Return (X, Y) of the center of cell containing provided text 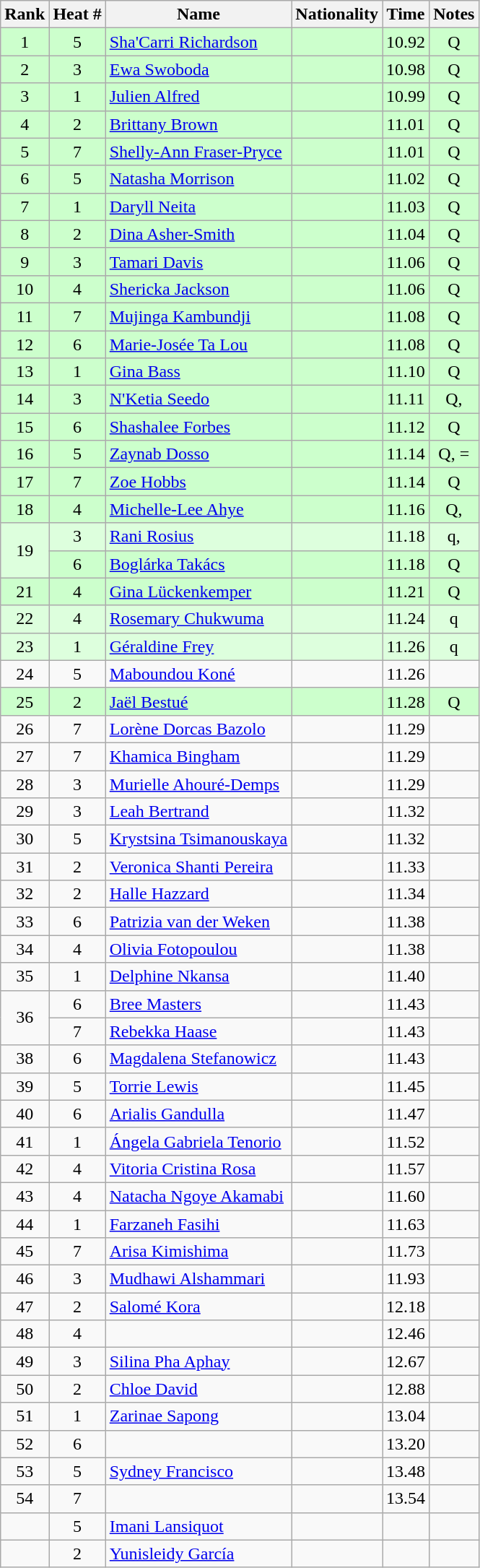
Veronica Shanti Pereira (198, 867)
q, (454, 537)
13.20 (406, 1444)
Heat # (77, 14)
Sydney Francisco (198, 1471)
11.34 (406, 894)
12 (25, 345)
51 (25, 1416)
Mujinga Kambundji (198, 316)
Farzaneh Fasihi (198, 1224)
Arisa Kimishima (198, 1252)
32 (25, 894)
Shericka Jackson (198, 289)
Arialis Gandulla (198, 1114)
Silina Pha Aphay (198, 1361)
Rebekka Haase (198, 1031)
11.03 (406, 207)
Olivia Fotopoulou (198, 949)
27 (25, 756)
15 (25, 427)
Natasha Morrison (198, 179)
Boglárka Takács (198, 564)
25 (25, 701)
Time (406, 14)
24 (25, 674)
Mudhawi Alshammari (198, 1279)
Brittany Brown (198, 124)
Maboundou Koné (198, 674)
11.40 (406, 976)
19 (25, 550)
Notes (454, 14)
Jaël Bestué (198, 701)
11.93 (406, 1279)
Magdalena Stefanowicz (198, 1059)
Dina Asher-Smith (198, 234)
9 (25, 261)
11.28 (406, 701)
Sha'Carri Richardson (198, 42)
Name (198, 14)
45 (25, 1252)
10 (25, 289)
N'Ketia Seedo (198, 399)
Michelle-Lee Ahye (198, 509)
Krystsina Tsimanouskaya (198, 839)
11.04 (406, 234)
11.11 (406, 399)
52 (25, 1444)
Géraldine Frey (198, 646)
26 (25, 729)
11.10 (406, 372)
47 (25, 1307)
46 (25, 1279)
38 (25, 1059)
11.63 (406, 1224)
Bree Masters (198, 1004)
40 (25, 1114)
44 (25, 1224)
16 (25, 454)
11 (25, 316)
23 (25, 646)
Murielle Ahouré-Demps (198, 784)
11.60 (406, 1196)
Ewa Swoboda (198, 69)
21 (25, 592)
18 (25, 509)
Halle Hazzard (198, 894)
Marie-Josée Ta Lou (198, 345)
Natacha Ngoye Akamabi (198, 1196)
Torrie Lewis (198, 1086)
11.24 (406, 619)
Khamica Bingham (198, 756)
Salomé Kora (198, 1307)
17 (25, 482)
Julien Alfred (198, 97)
Ángela Gabriela Tenorio (198, 1141)
Zarinae Sapong (198, 1416)
28 (25, 784)
Shelly-Ann Fraser-Pryce (198, 152)
31 (25, 867)
Q, = (454, 454)
29 (25, 812)
Rosemary Chukwuma (198, 619)
Patrizia van der Weken (198, 922)
10.92 (406, 42)
34 (25, 949)
Nationality (337, 14)
12.88 (406, 1389)
50 (25, 1389)
13.04 (406, 1416)
Vitoria Cristina Rosa (198, 1169)
Gina Lückenkemper (198, 592)
53 (25, 1471)
36 (25, 1018)
11.12 (406, 427)
10.99 (406, 97)
11.21 (406, 592)
Rank (25, 14)
49 (25, 1361)
Chloe David (198, 1389)
13.54 (406, 1499)
48 (25, 1334)
30 (25, 839)
Zaynab Dosso (198, 454)
Lorène Dorcas Bazolo (198, 729)
11.33 (406, 867)
12.46 (406, 1334)
11.52 (406, 1141)
11.02 (406, 179)
11.57 (406, 1169)
12.67 (406, 1361)
11.16 (406, 509)
13.48 (406, 1471)
11.47 (406, 1114)
Rani Rosius (198, 537)
Zoe Hobbs (198, 482)
54 (25, 1499)
10.98 (406, 69)
Leah Bertrand (198, 812)
39 (25, 1086)
Shashalee Forbes (198, 427)
Yunisleidy García (198, 1554)
14 (25, 399)
Gina Bass (198, 372)
12.18 (406, 1307)
33 (25, 922)
42 (25, 1169)
35 (25, 976)
8 (25, 234)
13 (25, 372)
Tamari Davis (198, 261)
11.45 (406, 1086)
43 (25, 1196)
41 (25, 1141)
22 (25, 619)
Delphine Nkansa (198, 976)
Daryll Neita (198, 207)
Imani Lansiquot (198, 1526)
11.73 (406, 1252)
